Determine the [x, y] coordinate at the center of the cell enclosing the given text.  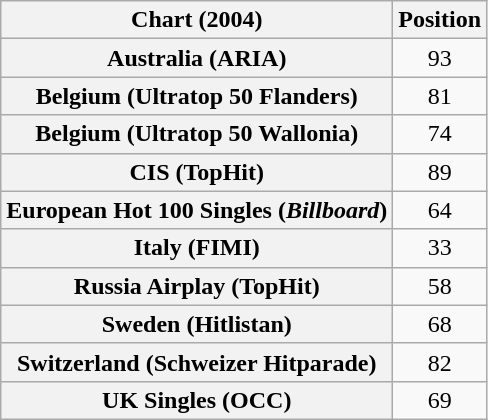
68 [440, 324]
CIS (TopHit) [197, 172]
Position [440, 20]
UK Singles (OCC) [197, 400]
33 [440, 248]
Italy (FIMI) [197, 248]
Sweden (Hitlistan) [197, 324]
74 [440, 134]
82 [440, 362]
Australia (ARIA) [197, 58]
European Hot 100 Singles (Billboard) [197, 210]
Russia Airplay (TopHit) [197, 286]
69 [440, 400]
Switzerland (Schweizer Hitparade) [197, 362]
93 [440, 58]
Belgium (Ultratop 50 Wallonia) [197, 134]
Chart (2004) [197, 20]
64 [440, 210]
Belgium (Ultratop 50 Flanders) [197, 96]
89 [440, 172]
81 [440, 96]
58 [440, 286]
